Detect which cell encompasses the target text, then output its [x, y] center coordinate. 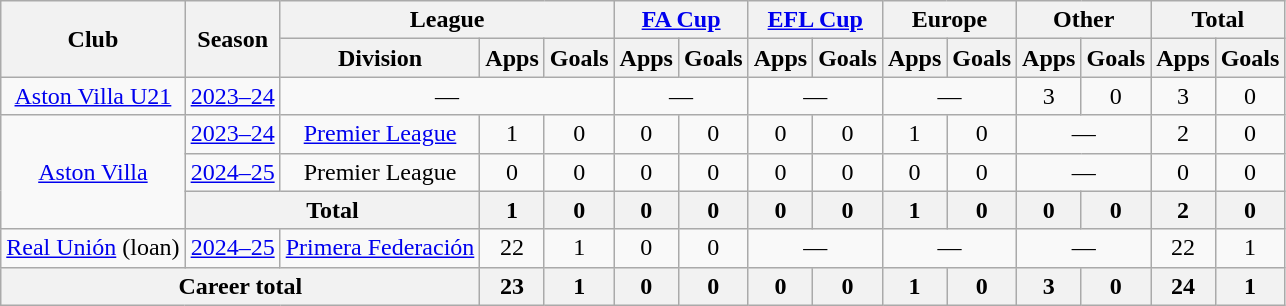
Primera Federación [380, 248]
Aston Villa U21 [93, 96]
Other [1084, 20]
EFL Cup [815, 20]
League [447, 20]
Real Unión (loan) [93, 248]
23 [512, 286]
FA Cup [681, 20]
24 [1183, 286]
Season [232, 39]
Aston Villa [93, 172]
Club [93, 39]
Division [380, 58]
Europe [949, 20]
Career total [240, 286]
